Extract the [X, Y] coordinate from the center of the cell holding the provided text.  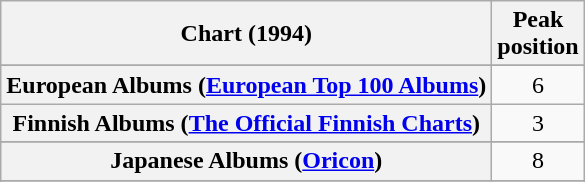
European Albums (European Top 100 Albums) [246, 85]
8 [538, 161]
Chart (1994) [246, 34]
Peakposition [538, 34]
3 [538, 123]
6 [538, 85]
Japanese Albums (Oricon) [246, 161]
Finnish Albums (The Official Finnish Charts) [246, 123]
